From the cell containing the given text, extract its center point as (X, Y) coordinate. 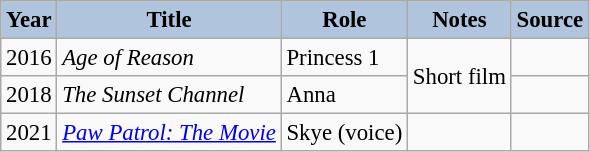
Source (550, 20)
Title (169, 20)
Princess 1 (344, 58)
Skye (voice) (344, 133)
Paw Patrol: The Movie (169, 133)
Year (29, 20)
Role (344, 20)
2018 (29, 95)
2021 (29, 133)
Age of Reason (169, 58)
The Sunset Channel (169, 95)
Anna (344, 95)
Notes (460, 20)
Short film (460, 76)
2016 (29, 58)
